For the text-containing cell, return its midpoint in (x, y) coordinate format. 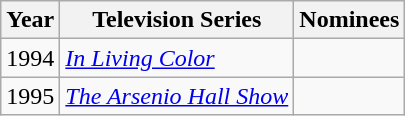
Year (30, 20)
Nominees (350, 20)
1994 (30, 58)
Television Series (177, 20)
The Arsenio Hall Show (177, 96)
1995 (30, 96)
In Living Color (177, 58)
